Find where the given text appears and provide that cell's center as [X, Y] coordinate. 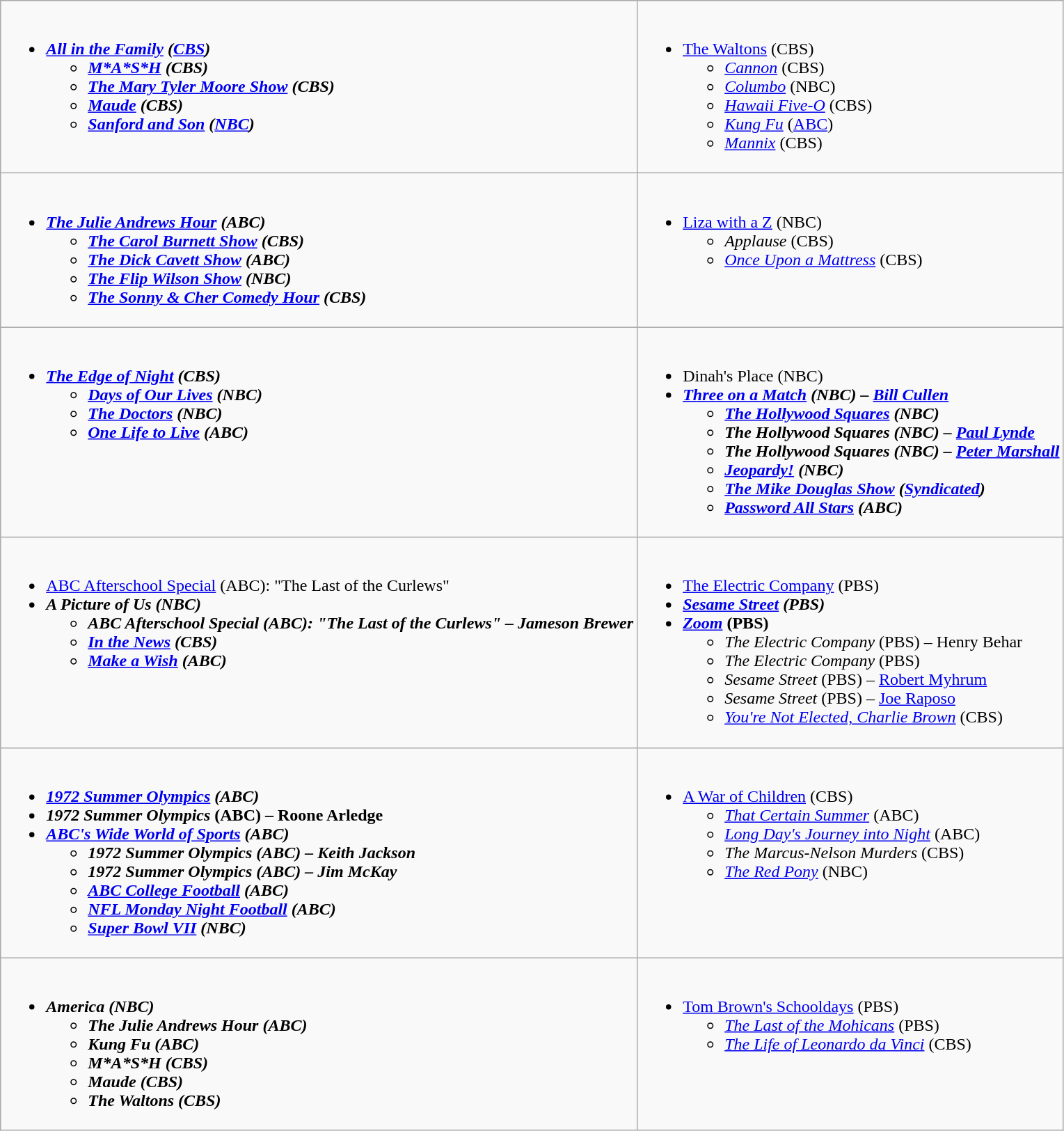
All in the Family (CBS)M*A*S*H (CBS)The Mary Tyler Moore Show (CBS)Maude (CBS)Sanford and Son (NBC) [319, 87]
The Waltons (CBS)Cannon (CBS)Columbo (NBC)Hawaii Five-O (CBS)Kung Fu (ABC)Mannix (CBS) [850, 87]
Liza with a Z (NBC)Applause (CBS)Once Upon a Mattress (CBS) [850, 251]
America (NBC)The Julie Andrews Hour (ABC)Kung Fu (ABC)M*A*S*H (CBS)Maude (CBS)The Waltons (CBS) [319, 1044]
Tom Brown's Schooldays (PBS)The Last of the Mohicans (PBS)The Life of Leonardo da Vinci (CBS) [850, 1044]
A War of Children (CBS)That Certain Summer (ABC)Long Day's Journey into Night (ABC)The Marcus-Nelson Murders (CBS)The Red Pony (NBC) [850, 853]
The Julie Andrews Hour (ABC)The Carol Burnett Show (CBS)The Dick Cavett Show (ABC)The Flip Wilson Show (NBC)The Sonny & Cher Comedy Hour (CBS) [319, 251]
The Edge of Night (CBS)Days of Our Lives (NBC)The Doctors (NBC)One Life to Live (ABC) [319, 432]
